Return (x, y) of the center of cell containing provided text 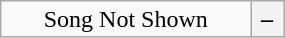
– (268, 20)
Song Not Shown (126, 20)
